Search for the cell housing the specified text and yield its [x, y] center coordinate. 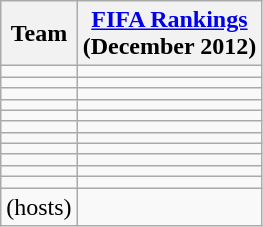
Team [39, 34]
FIFA Rankings(December 2012) [170, 34]
(hosts) [39, 207]
